Provide the [x, y] coordinate of the cell's center where the given text is located.  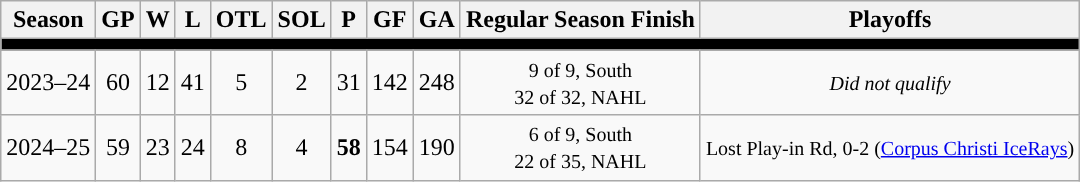
154 [390, 148]
8 [241, 148]
142 [390, 82]
5 [241, 82]
P [348, 20]
24 [192, 148]
4 [302, 148]
190 [436, 148]
GF [390, 20]
Season [48, 20]
GA [436, 20]
W [158, 20]
23 [158, 148]
Regular Season Finish [580, 20]
L [192, 20]
9 of 9, South32 of 32, NAHL [580, 82]
GP [118, 20]
Playoffs [890, 20]
60 [118, 82]
Did not qualify [890, 82]
OTL [241, 20]
6 of 9, South22 of 35, NAHL [580, 148]
59 [118, 148]
41 [192, 82]
Lost Play-in Rd, 0-2 (Corpus Christi IceRays) [890, 148]
2 [302, 82]
12 [158, 82]
58 [348, 148]
248 [436, 82]
2023–24 [48, 82]
2024–25 [48, 148]
SOL [302, 20]
31 [348, 82]
